From the cell containing the given text, extract its center point as (x, y) coordinate. 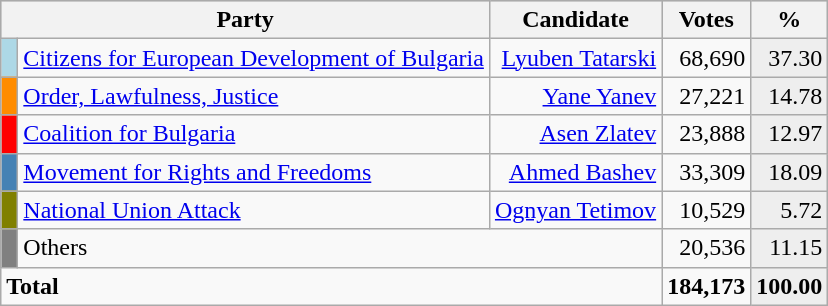
Total (332, 286)
12.97 (790, 134)
Ognyan Tetimov (575, 210)
National Union Attack (254, 210)
Ahmed Bashev (575, 172)
14.78 (790, 96)
18.09 (790, 172)
20,536 (706, 248)
68,690 (706, 58)
Party (246, 20)
10,529 (706, 210)
27,221 (706, 96)
Movement for Rights and Freedoms (254, 172)
Candidate (575, 20)
5.72 (790, 210)
Citizens for European Development of Bulgaria (254, 58)
184,173 (706, 286)
Others (340, 248)
Votes (706, 20)
Asen Zlatev (575, 134)
Order, Lawfulness, Justice (254, 96)
% (790, 20)
100.00 (790, 286)
23,888 (706, 134)
Lyuben Tatarski (575, 58)
11.15 (790, 248)
Coalition for Bulgaria (254, 134)
Yane Yanev (575, 96)
33,309 (706, 172)
37.30 (790, 58)
